Locate the cell with the specified text and output its (X, Y) center coordinate. 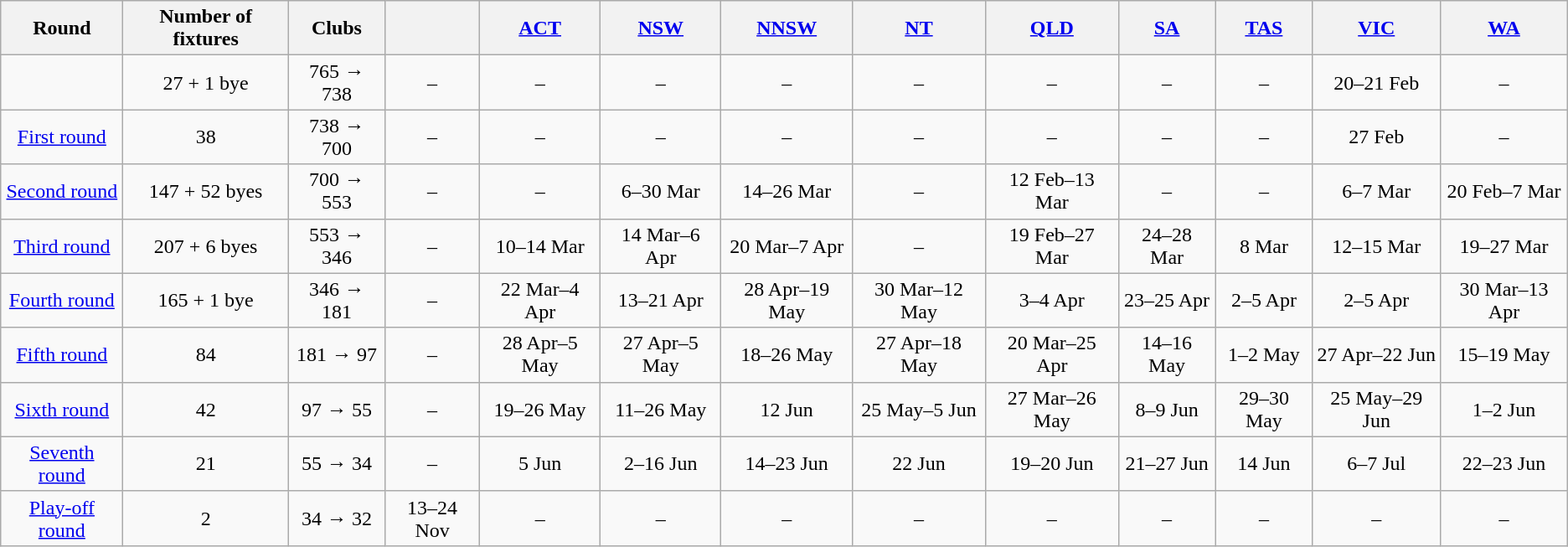
34 → 32 (337, 518)
30 Mar–13 Apr (1504, 300)
NSW (661, 28)
Fifth round (62, 355)
27 Apr–5 May (661, 355)
18–26 May (787, 355)
207 + 6 byes (206, 246)
Sixth round (62, 409)
765 → 738 (337, 82)
23–25 Apr (1167, 300)
22 Mar–4 Apr (540, 300)
First round (62, 137)
21–27 Jun (1167, 464)
SA (1167, 28)
19 Feb–27 Mar (1052, 246)
1–2 May (1264, 355)
2 (206, 518)
12 Feb–13 Mar (1052, 191)
NNSW (787, 28)
Third round (62, 246)
97 → 55 (337, 409)
38 (206, 137)
10–14 Mar (540, 246)
28 Apr–19 May (787, 300)
15–19 May (1504, 355)
20–21 Feb (1377, 82)
29–30 May (1264, 409)
6–30 Mar (661, 191)
6–7 Mar (1377, 191)
553 → 346 (337, 246)
12 Jun (787, 409)
25 May–5 Jun (918, 409)
346 → 181 (337, 300)
ACT (540, 28)
QLD (1052, 28)
24–28 Mar (1167, 246)
WA (1504, 28)
1–2 Jun (1504, 409)
6–7 Jul (1377, 464)
28 Apr–5 May (540, 355)
Number of fixtures (206, 28)
14 Jun (1264, 464)
8 Mar (1264, 246)
8–9 Jun (1167, 409)
13–24 Nov (432, 518)
Seventh round (62, 464)
TAS (1264, 28)
22–23 Jun (1504, 464)
27 Apr–18 May (918, 355)
Fourth round (62, 300)
27 Mar–26 May (1052, 409)
21 (206, 464)
20 Mar–25 Apr (1052, 355)
738 → 700 (337, 137)
NT (918, 28)
VIC (1377, 28)
84 (206, 355)
27 Apr–22 Jun (1377, 355)
20 Feb–7 Mar (1504, 191)
19–26 May (540, 409)
19–27 Mar (1504, 246)
25 May–29 Jun (1377, 409)
11–26 May (661, 409)
181 → 97 (337, 355)
30 Mar–12 May (918, 300)
14–23 Jun (787, 464)
5 Jun (540, 464)
165 + 1 bye (206, 300)
3–4 Apr (1052, 300)
13–21 Apr (661, 300)
700 → 553 (337, 191)
2–16 Jun (661, 464)
19–20 Jun (1052, 464)
27 + 1 bye (206, 82)
14–16 May (1167, 355)
Play-off round (62, 518)
12–15 Mar (1377, 246)
20 Mar–7 Apr (787, 246)
27 Feb (1377, 137)
14 Mar–6 Apr (661, 246)
22 Jun (918, 464)
147 + 52 byes (206, 191)
42 (206, 409)
Round (62, 28)
55 → 34 (337, 464)
Clubs (337, 28)
14–26 Mar (787, 191)
Second round (62, 191)
